Determine the (X, Y) coordinate at the center of the cell enclosing the given text.  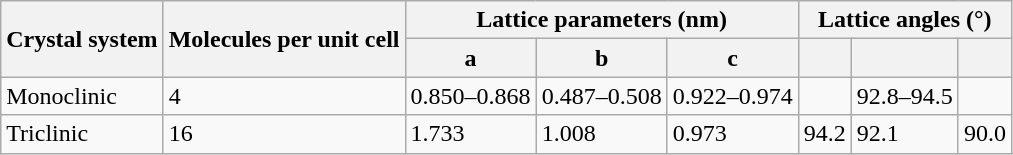
90.0 (984, 134)
1.008 (602, 134)
b (602, 58)
a (470, 58)
Molecules per unit cell (284, 39)
92.1 (904, 134)
Crystal system (82, 39)
Triclinic (82, 134)
Lattice angles (°) (904, 20)
94.2 (824, 134)
0.850–0.868 (470, 96)
1.733 (470, 134)
c (732, 58)
16 (284, 134)
0.487–0.508 (602, 96)
4 (284, 96)
0.973 (732, 134)
0.922–0.974 (732, 96)
Monoclinic (82, 96)
Lattice parameters (nm) (602, 20)
92.8–94.5 (904, 96)
